Detect which cell encompasses the target text, then output its [x, y] center coordinate. 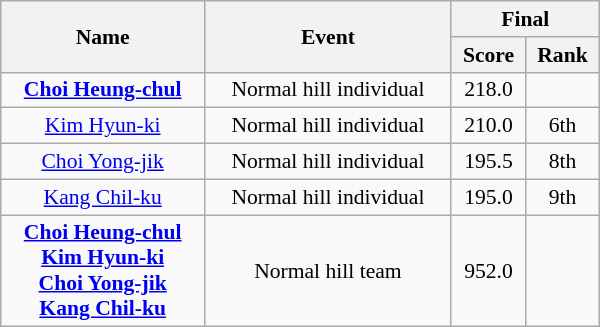
Name [103, 36]
Normal hill team [328, 271]
Choi Heung-chul Kim Hyun-ki Choi Yong-jik Kang Chil-ku [103, 271]
195.5 [488, 162]
952.0 [488, 271]
Score [488, 55]
210.0 [488, 126]
6th [563, 126]
Event [328, 36]
Final [525, 19]
Kim Hyun-ki [103, 126]
218.0 [488, 90]
Choi Heung-chul [103, 90]
195.0 [488, 197]
Kang Chil-ku [103, 197]
Rank [563, 55]
Choi Yong-jik [103, 162]
8th [563, 162]
9th [563, 197]
